Return the (x, y) coordinate for the center point of the cell that contains the specified text.  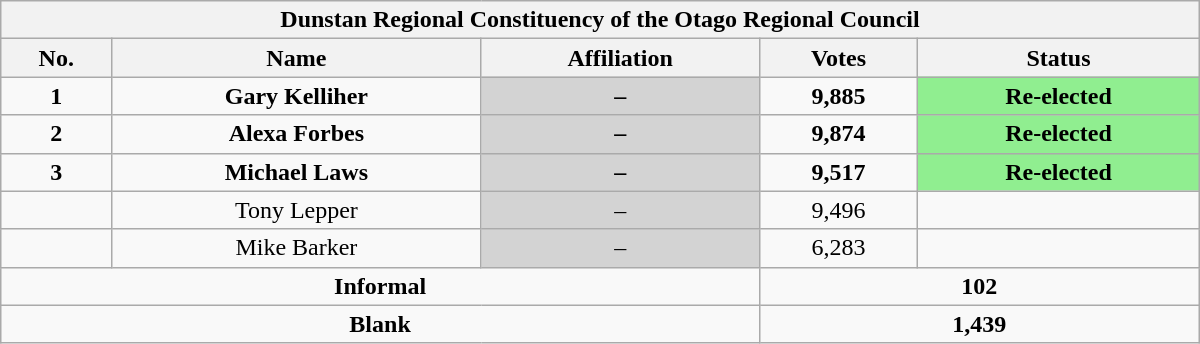
9,517 (838, 172)
9,874 (838, 134)
Name (296, 58)
Affiliation (620, 58)
2 (56, 134)
Alexa Forbes (296, 134)
1,439 (979, 324)
Gary Kelliher (296, 96)
Blank (380, 324)
Michael Laws (296, 172)
Dunstan Regional Constituency of the Otago Regional Council (600, 20)
Status (1059, 58)
3 (56, 172)
9,885 (838, 96)
6,283 (838, 248)
Tony Lepper (296, 210)
102 (979, 286)
No. (56, 58)
Informal (380, 286)
9,496 (838, 210)
1 (56, 96)
Mike Barker (296, 248)
Votes (838, 58)
